Scan for the cell matching the given text and deliver its [x, y] coordinate at center. 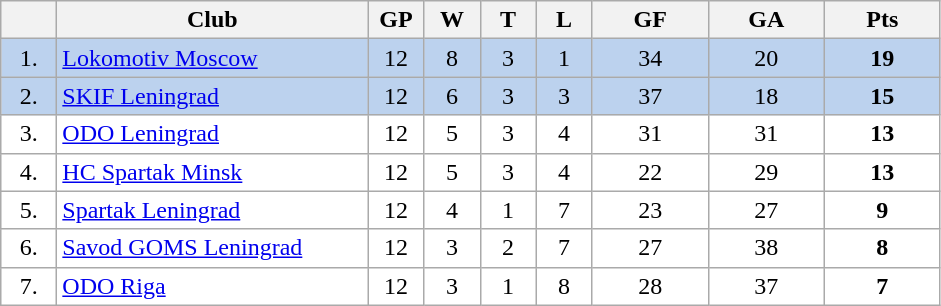
Club [212, 20]
T [508, 20]
Savod GOMS Leningrad [212, 248]
GA [766, 20]
38 [766, 248]
Spartak Leningrad [212, 210]
6. [29, 248]
19 [882, 58]
1. [29, 58]
ODO Riga [212, 286]
ODO Leningrad [212, 134]
3. [29, 134]
SKIF Leningrad [212, 96]
28 [650, 286]
29 [766, 172]
7. [29, 286]
Lokomotiv Moscow [212, 58]
2 [508, 248]
Pts [882, 20]
GF [650, 20]
18 [766, 96]
HC Spartak Minsk [212, 172]
5. [29, 210]
4. [29, 172]
2. [29, 96]
GP [396, 20]
23 [650, 210]
6 [452, 96]
22 [650, 172]
20 [766, 58]
15 [882, 96]
L [564, 20]
W [452, 20]
9 [882, 210]
34 [650, 58]
